Locate the cell with the specified text and output its [X, Y] center coordinate. 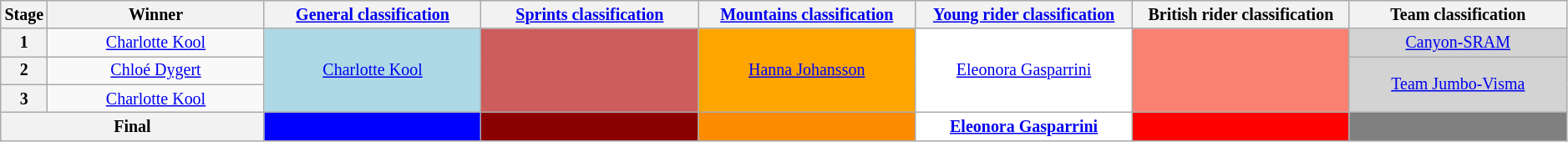
Chloé Dygert [155, 70]
Young rider classification [1024, 15]
Team classification [1458, 15]
Final [132, 127]
1 [24, 43]
Winner [155, 15]
British rider classification [1241, 15]
Hanna Johansson [807, 71]
Canyon-SRAM [1458, 43]
Stage [24, 15]
Mountains classification [807, 15]
2 [24, 70]
Sprints classification [590, 15]
General classification [373, 15]
Team Jumbo-Visma [1458, 85]
3 [24, 99]
